Provide the [X, Y] coordinate of the cell's center where the given text is located.  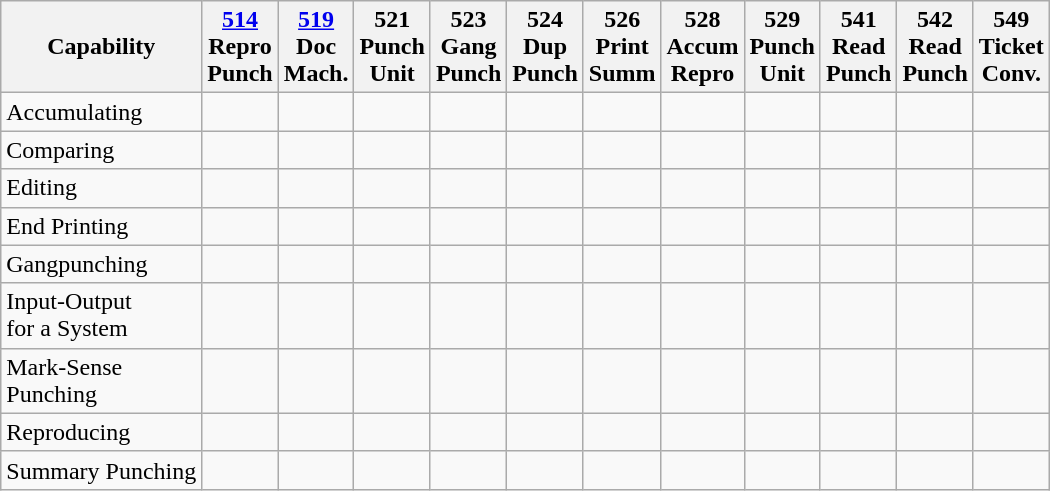
524DupPunch [545, 47]
526PrintSumm [622, 47]
549TicketConv. [1011, 47]
523GangPunch [468, 47]
514ReproPunch [240, 47]
Mark-SensePunching [102, 380]
Reproducing [102, 432]
Summary Punching [102, 470]
521PunchUnit [392, 47]
541ReadPunch [858, 47]
Gangpunching [102, 264]
End Printing [102, 226]
Accumulating [102, 112]
Comparing [102, 150]
519DocMach. [316, 47]
Input-Outputfor a System [102, 316]
528AccumRepro [702, 47]
Capability [102, 47]
542ReadPunch [935, 47]
529PunchUnit [782, 47]
Editing [102, 188]
